Extract the [x, y] coordinate from the center of the cell holding the provided text.  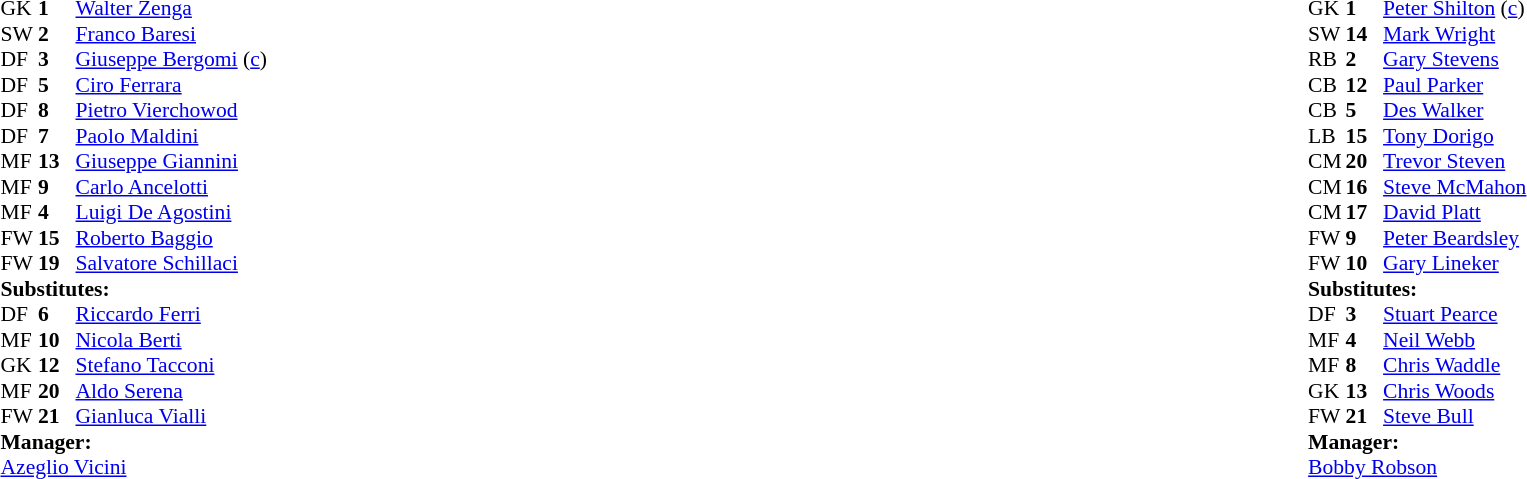
Mark Wright [1454, 34]
David Platt [1454, 213]
Gianluca Vialli [172, 417]
Riccardo Ferri [172, 315]
Giuseppe Giannini [172, 161]
Franco Baresi [172, 34]
Pietro Vierchowod [172, 111]
14 [1365, 34]
Steve Bull [1454, 417]
Paolo Maldini [172, 136]
6 [57, 315]
Tony Dorigo [1454, 136]
Gary Lineker [1454, 263]
Stefano Tacconi [172, 365]
LB [1327, 136]
Carlo Ancelotti [172, 187]
Roberto Baggio [172, 238]
Paul Parker [1454, 85]
19 [57, 263]
Chris Waddle [1454, 365]
Trevor Steven [1454, 161]
7 [57, 136]
Salvatore Schillaci [172, 263]
Steve McMahon [1454, 187]
Nicola Berti [172, 340]
Giuseppe Bergomi (c) [172, 59]
Des Walker [1454, 111]
Luigi De Agostini [172, 213]
Aldo Serena [172, 391]
17 [1365, 213]
16 [1365, 187]
Stuart Pearce [1454, 315]
Peter Beardsley [1454, 238]
Ciro Ferrara [172, 85]
Neil Webb [1454, 340]
RB [1327, 59]
Gary Stevens [1454, 59]
Chris Woods [1454, 391]
